From the cell containing the given text, extract its center point as [x, y] coordinate. 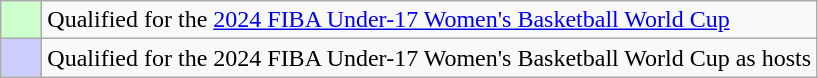
Qualified for the 2024 FIBA Under-17 Women's Basketball World Cup as hosts [430, 58]
Qualified for the 2024 FIBA Under-17 Women's Basketball World Cup [430, 20]
